Determine the (x, y) coordinate at the center of the cell enclosing the given text.  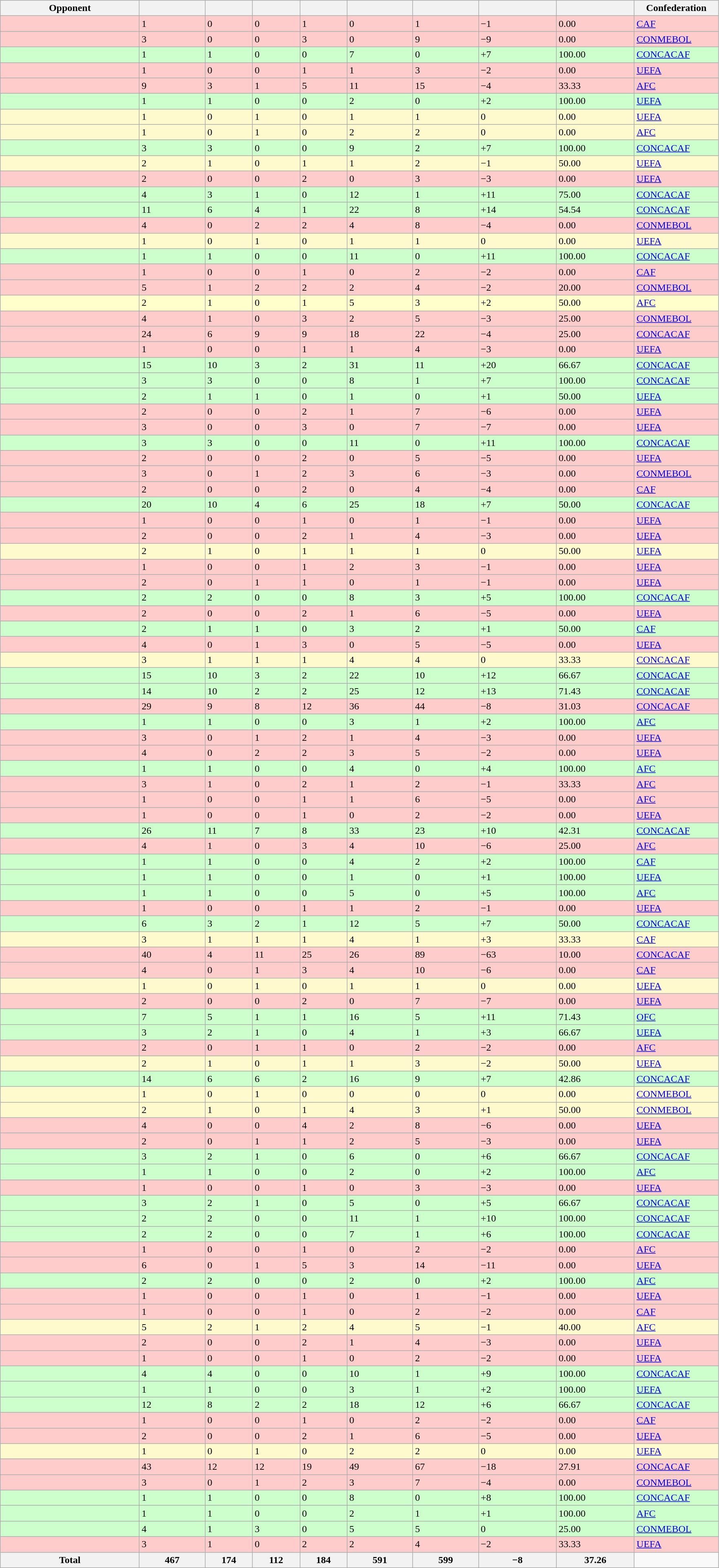
19 (323, 1467)
174 (229, 1560)
29 (172, 707)
42.31 (595, 830)
Opponent (70, 8)
+8 (517, 1498)
+9 (517, 1374)
−9 (517, 39)
599 (445, 1560)
43 (172, 1467)
+4 (517, 769)
27.91 (595, 1467)
40.00 (595, 1327)
+12 (517, 675)
20 (172, 505)
67 (445, 1467)
24 (172, 334)
36 (380, 707)
89 (445, 955)
44 (445, 707)
40 (172, 955)
591 (380, 1560)
33 (380, 830)
37.26 (595, 1560)
31 (380, 365)
49 (380, 1467)
42.86 (595, 1079)
+14 (517, 210)
Total (70, 1560)
75.00 (595, 194)
10.00 (595, 955)
467 (172, 1560)
Confederation (676, 8)
54.54 (595, 210)
OFC (676, 1017)
+20 (517, 365)
184 (323, 1560)
−63 (517, 955)
20.00 (595, 287)
31.03 (595, 707)
+13 (517, 691)
−11 (517, 1265)
23 (445, 830)
−18 (517, 1467)
112 (276, 1560)
